Provide the [X, Y] coordinate of the cell's center where the given text is located.  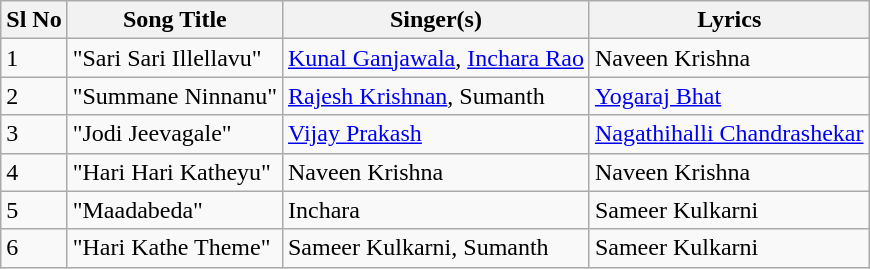
Lyrics [729, 20]
Singer(s) [436, 20]
"Hari Hari Katheyu" [174, 172]
4 [34, 172]
Sameer Kulkarni, Sumanth [436, 248]
5 [34, 210]
Yogaraj Bhat [729, 96]
3 [34, 134]
"Sari Sari Illellavu" [174, 58]
Song Title [174, 20]
1 [34, 58]
Kunal Ganjawala, Inchara Rao [436, 58]
Rajesh Krishnan, Sumanth [436, 96]
"Jodi Jeevagale" [174, 134]
Vijay Prakash [436, 134]
Inchara [436, 210]
6 [34, 248]
"Summane Ninnanu" [174, 96]
Nagathihalli Chandrashekar [729, 134]
Sl No [34, 20]
2 [34, 96]
"Maadabeda" [174, 210]
"Hari Kathe Theme" [174, 248]
